From the cell containing the given text, extract its center point as [x, y] coordinate. 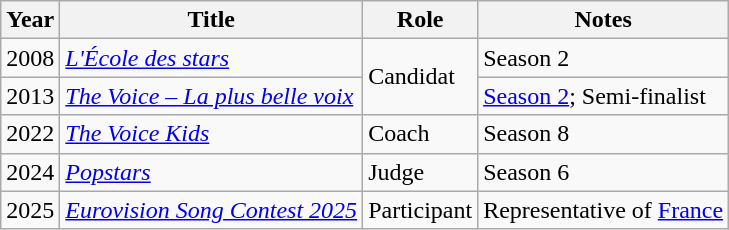
Season 2; Semi-finalist [604, 96]
Coach [420, 134]
Eurovision Song Contest 2025 [212, 210]
2024 [30, 172]
Season 8 [604, 134]
2008 [30, 58]
Season 6 [604, 172]
2025 [30, 210]
L'École des stars [212, 58]
Candidat [420, 77]
The Voice Kids [212, 134]
Role [420, 20]
Season 2 [604, 58]
2013 [30, 96]
Judge [420, 172]
Participant [420, 210]
Popstars [212, 172]
Representative of France [604, 210]
Notes [604, 20]
Year [30, 20]
2022 [30, 134]
The Voice – La plus belle voix [212, 96]
Title [212, 20]
